Capture the cell that displays the provided text and extract its (X, Y) central coordinate. 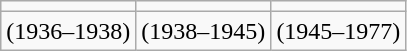
(1938–1945) (204, 31)
(1945–1977) (338, 31)
(1936–1938) (68, 31)
